Locate the cell with the specified text and output its [X, Y] center coordinate. 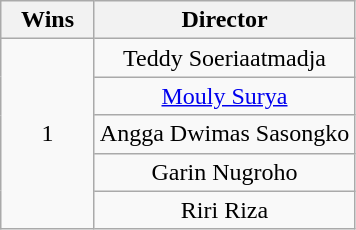
Mouly Surya [224, 96]
Riri Riza [224, 210]
Teddy Soeriaatmadja [224, 58]
Angga Dwimas Sasongko [224, 134]
Director [224, 20]
Wins [48, 20]
Garin Nugroho [224, 172]
1 [48, 134]
